Find where the given text appears and provide that cell's center as [X, Y] coordinate. 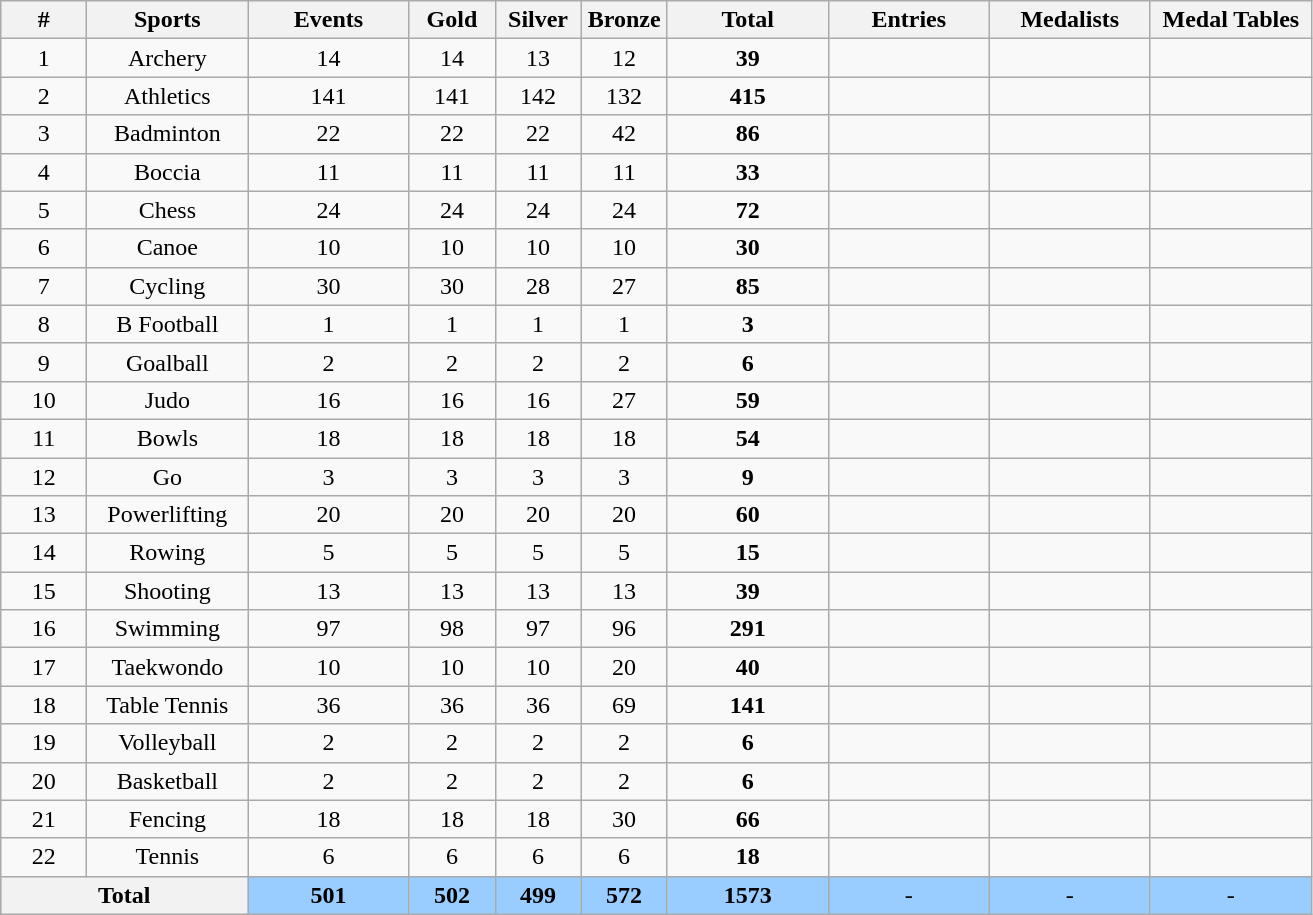
60 [748, 515]
96 [624, 629]
572 [624, 895]
21 [44, 819]
59 [748, 400]
4 [44, 172]
Badminton [168, 134]
Tennis [168, 857]
Swimming [168, 629]
85 [748, 286]
Canoe [168, 248]
28 [538, 286]
Archery [168, 58]
8 [44, 324]
Gold [452, 20]
499 [538, 895]
Basketball [168, 781]
42 [624, 134]
Go [168, 477]
502 [452, 895]
Medalists [1070, 20]
17 [44, 667]
Goalball [168, 362]
Boccia [168, 172]
Medal Tables [1230, 20]
54 [748, 438]
415 [748, 96]
291 [748, 629]
Bronze [624, 20]
98 [452, 629]
# [44, 20]
Table Tennis [168, 705]
Entries [908, 20]
Rowing [168, 553]
Athletics [168, 96]
Bowls [168, 438]
7 [44, 286]
Shooting [168, 591]
Volleyball [168, 743]
40 [748, 667]
Events [328, 20]
132 [624, 96]
Silver [538, 20]
72 [748, 210]
142 [538, 96]
Chess [168, 210]
Fencing [168, 819]
Judo [168, 400]
33 [748, 172]
501 [328, 895]
Taekwondo [168, 667]
1573 [748, 895]
B Football [168, 324]
69 [624, 705]
86 [748, 134]
19 [44, 743]
Sports [168, 20]
66 [748, 819]
Cycling [168, 286]
Powerlifting [168, 515]
